For the text-containing cell, return its midpoint in [X, Y] coordinate format. 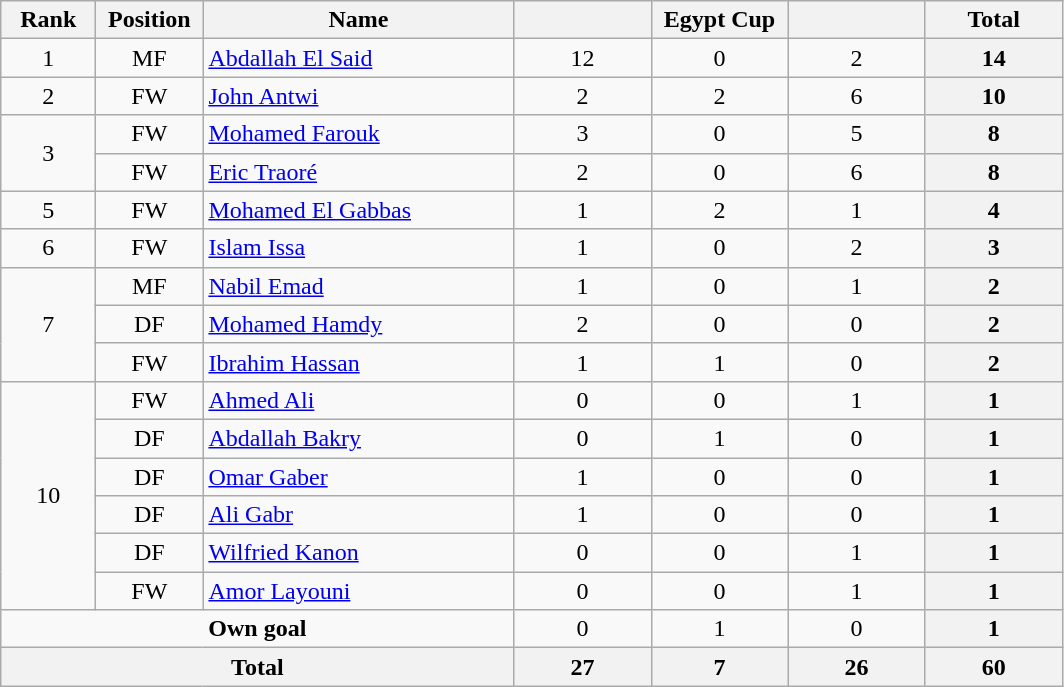
26 [856, 667]
Eric Traoré [358, 172]
Wilfried Kanon [358, 553]
12 [582, 58]
Omar Gaber [358, 477]
Ahmed Ali [358, 400]
Name [358, 20]
Ali Gabr [358, 515]
Islam Issa [358, 248]
Position [150, 20]
4 [994, 210]
60 [994, 667]
Amor Layouni [358, 591]
Own goal [258, 629]
27 [582, 667]
Egypt Cup [720, 20]
Nabil Emad [358, 286]
John Antwi [358, 96]
14 [994, 58]
Abdallah El Said [358, 58]
Rank [48, 20]
Mohamed Farouk [358, 134]
Ibrahim Hassan [358, 362]
Mohamed Hamdy [358, 324]
Abdallah Bakry [358, 438]
Mohamed El Gabbas [358, 210]
